Output the (x, y) coordinate of the center of the cell containing the given text.  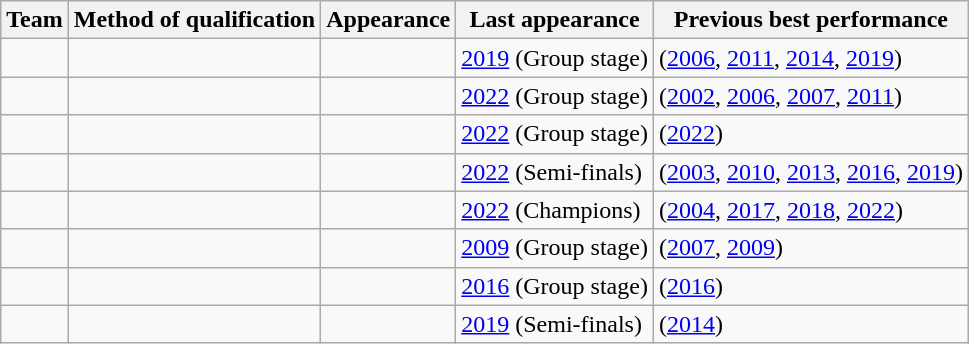
2016 (Group stage) (555, 286)
(2007, 2009) (810, 248)
Previous best performance (810, 20)
2009 (Group stage) (555, 248)
Last appearance (555, 20)
(2004, 2017, 2018, 2022) (810, 210)
(2006, 2011, 2014, 2019) (810, 58)
(2014) (810, 324)
2019 (Semi-finals) (555, 324)
Team (35, 20)
(2022) (810, 134)
2022 (Semi-finals) (555, 172)
(2003, 2010, 2013, 2016, 2019) (810, 172)
(2016) (810, 286)
Appearance (388, 20)
2022 (Champions) (555, 210)
2019 (Group stage) (555, 58)
(2002, 2006, 2007, 2011) (810, 96)
Method of qualification (194, 20)
